Locate the cell with the specified text and output its [x, y] center coordinate. 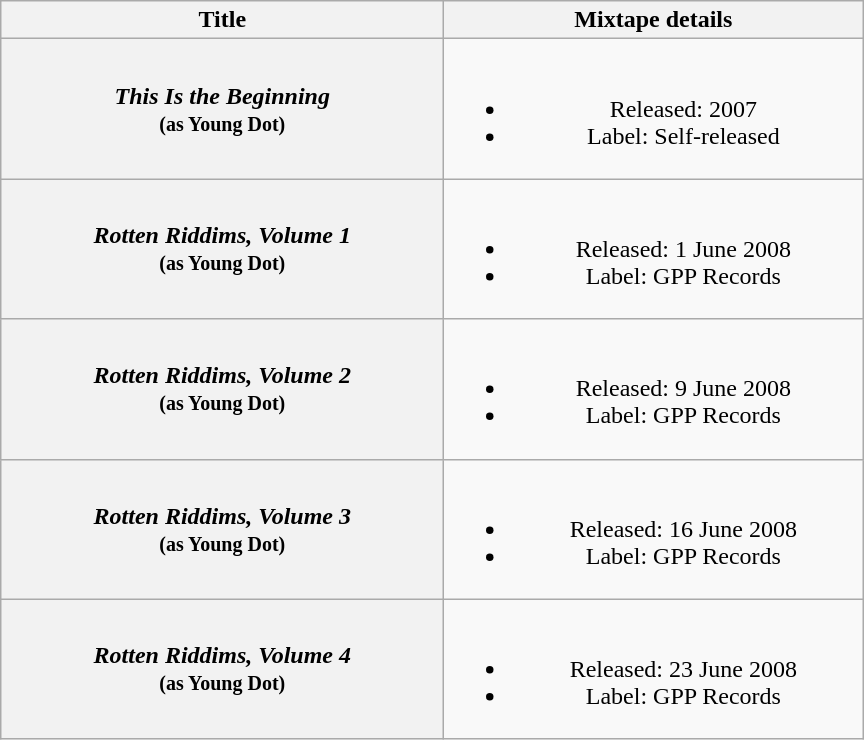
Rotten Riddims, Volume 2(as Young Dot) [222, 389]
Rotten Riddims, Volume 4(as Young Dot) [222, 669]
This Is the Beginning(as Young Dot) [222, 109]
Released: 23 June 2008Label: GPP Records [654, 669]
Released: 1 June 2008Label: GPP Records [654, 249]
Released: 2007Label: Self-released [654, 109]
Mixtape details [654, 20]
Released: 16 June 2008Label: GPP Records [654, 529]
Released: 9 June 2008Label: GPP Records [654, 389]
Rotten Riddims, Volume 1(as Young Dot) [222, 249]
Title [222, 20]
Rotten Riddims, Volume 3(as Young Dot) [222, 529]
